Extract the (X, Y) coordinate from the center of the cell holding the provided text.  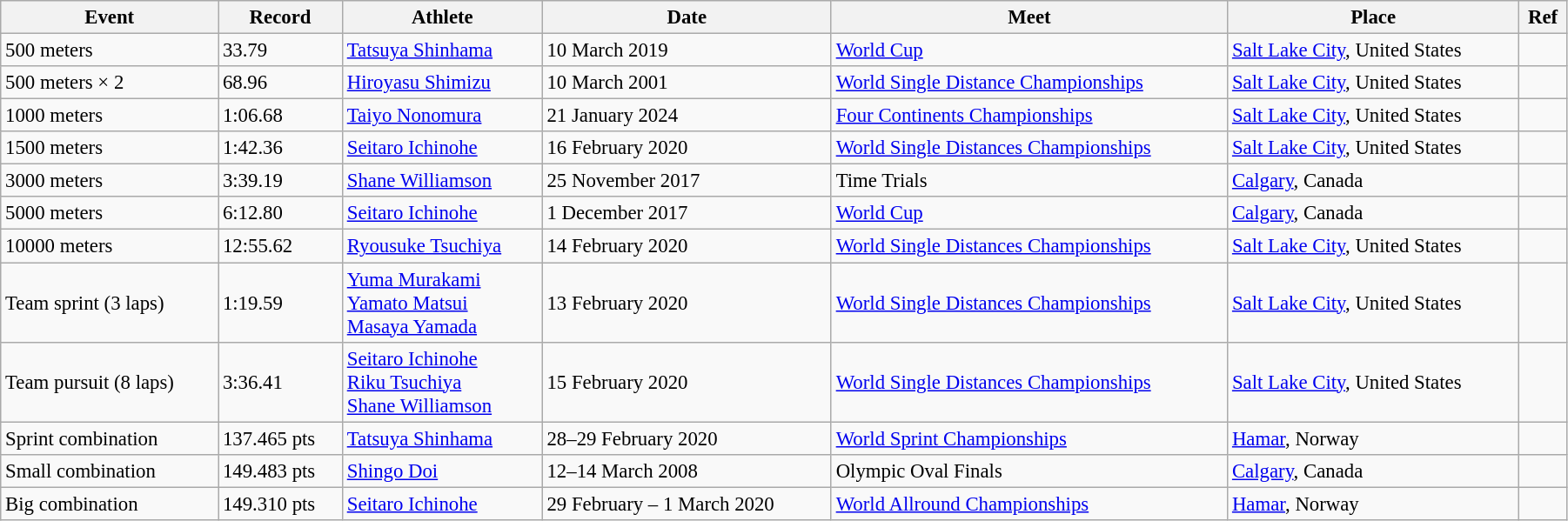
68.96 (280, 83)
Shane Williamson (442, 181)
13 February 2020 (687, 303)
12:55.62 (280, 246)
Ryousuke Tsuchiya (442, 246)
3:39.19 (280, 181)
Event (110, 17)
10 March 2019 (687, 50)
Time Trials (1029, 181)
149.483 pts (280, 471)
Meet (1029, 17)
Hiroyasu Shimizu (442, 83)
World Single Distance Championships (1029, 83)
5000 meters (110, 213)
1 December 2017 (687, 213)
29 February – 1 March 2020 (687, 504)
3000 meters (110, 181)
Big combination (110, 504)
Sprint combination (110, 438)
1000 meters (110, 116)
137.465 pts (280, 438)
3:36.41 (280, 382)
Record (280, 17)
Taiyo Nonomura (442, 116)
Seitaro IchinoheRiku TsuchiyaShane Williamson (442, 382)
15 February 2020 (687, 382)
6:12.80 (280, 213)
Athlete (442, 17)
Four Continents Championships (1029, 116)
500 meters (110, 50)
14 February 2020 (687, 246)
1500 meters (110, 148)
Date (687, 17)
1:42.36 (280, 148)
1:06.68 (280, 116)
149.310 pts (280, 504)
World Allround Championships (1029, 504)
Team pursuit (8 laps) (110, 382)
16 February 2020 (687, 148)
33.79 (280, 50)
Ref (1544, 17)
Small combination (110, 471)
Place (1373, 17)
10 March 2001 (687, 83)
Team sprint (3 laps) (110, 303)
World Sprint Championships (1029, 438)
12–14 March 2008 (687, 471)
10000 meters (110, 246)
500 meters × 2 (110, 83)
21 January 2024 (687, 116)
28–29 February 2020 (687, 438)
Shingo Doi (442, 471)
Olympic Oval Finals (1029, 471)
25 November 2017 (687, 181)
1:19.59 (280, 303)
Yuma MurakamiYamato MatsuiMasaya Yamada (442, 303)
